Search for the cell housing the specified text and yield its (x, y) center coordinate. 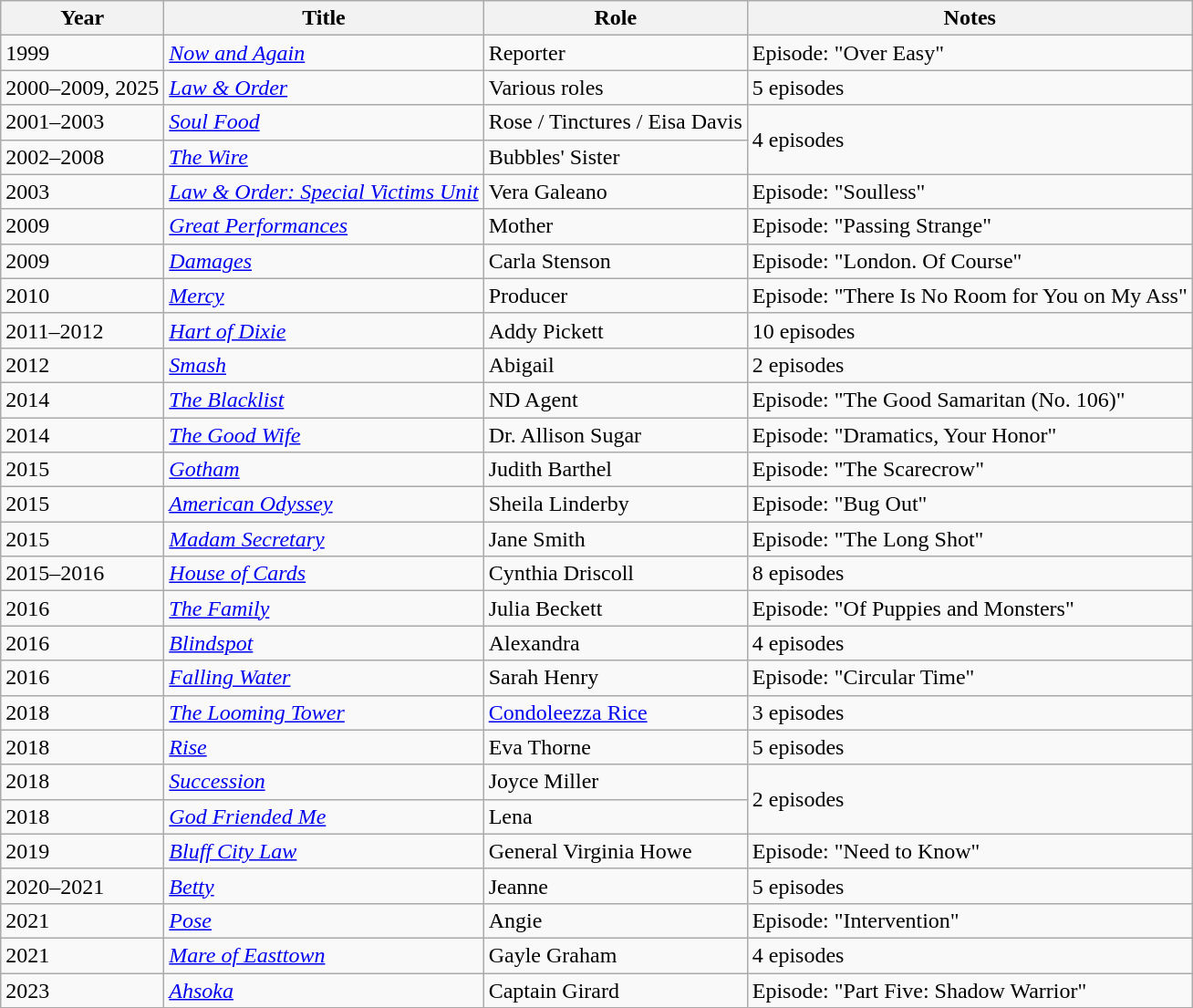
Episode: "The Long Shot" (970, 539)
Succession (324, 782)
Eva Thorne (615, 747)
Sarah Henry (615, 678)
Episode: "The Scarecrow" (970, 470)
Producer (615, 296)
Blindspot (324, 643)
Law & Order: Special Victims Unit (324, 192)
Carla Stenson (615, 261)
The Good Wife (324, 435)
Law & Order (324, 88)
American Odyssey (324, 504)
Episode: "Circular Time" (970, 678)
The Blacklist (324, 400)
Damages (324, 261)
House of Cards (324, 574)
Reporter (615, 53)
Rise (324, 747)
Episode: "Passing Strange" (970, 226)
2012 (82, 365)
Captain Girard (615, 990)
Episode: "The Good Samaritan (No. 106)" (970, 400)
Gayle Graham (615, 955)
General Virginia Howe (615, 851)
Jeanne (615, 886)
Episode: "Need to Know" (970, 851)
Vera Galeano (615, 192)
Title (324, 18)
Judith Barthel (615, 470)
Bubbles' Sister (615, 157)
Episode: "There Is No Room for You on My Ass" (970, 296)
Bluff City Law (324, 851)
2011–2012 (82, 330)
Episode: "Bug Out" (970, 504)
Various roles (615, 88)
Alexandra (615, 643)
Mother (615, 226)
Lena (615, 816)
2002–2008 (82, 157)
2015–2016 (82, 574)
Episode: "Of Puppies and Monsters" (970, 608)
Ahsoka (324, 990)
2023 (82, 990)
Angie (615, 920)
Year (82, 18)
Episode: "Part Five: Shadow Warrior" (970, 990)
Episode: "Soulless" (970, 192)
Julia Beckett (615, 608)
2000–2009, 2025 (82, 88)
8 episodes (970, 574)
Cynthia Driscoll (615, 574)
Madam Secretary (324, 539)
Notes (970, 18)
10 episodes (970, 330)
Hart of Dixie (324, 330)
3 episodes (970, 712)
Episode: "Dramatics, Your Honor" (970, 435)
2010 (82, 296)
God Friended Me (324, 816)
Jane Smith (615, 539)
The Family (324, 608)
Betty (324, 886)
Mare of Easttown (324, 955)
Soul Food (324, 122)
Dr. Allison Sugar (615, 435)
Joyce Miller (615, 782)
The Wire (324, 157)
Great Performances (324, 226)
Mercy (324, 296)
Rose / Tinctures / Eisa Davis (615, 122)
Episode: "Over Easy" (970, 53)
2020–2021 (82, 886)
Falling Water (324, 678)
Role (615, 18)
2019 (82, 851)
Pose (324, 920)
Addy Pickett (615, 330)
2003 (82, 192)
Now and Again (324, 53)
Smash (324, 365)
1999 (82, 53)
Condoleezza Rice (615, 712)
Sheila Linderby (615, 504)
ND Agent (615, 400)
2001–2003 (82, 122)
Episode: "London. Of Course" (970, 261)
The Looming Tower (324, 712)
Abigail (615, 365)
Episode: "Intervention" (970, 920)
Gotham (324, 470)
